Capture the cell that displays the provided text and extract its [X, Y] central coordinate. 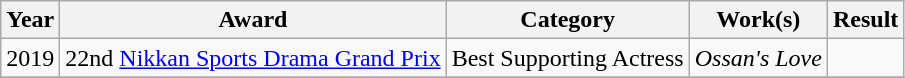
Category [568, 20]
2019 [30, 58]
22nd Nikkan Sports Drama Grand Prix [253, 58]
Best Supporting Actress [568, 58]
Award [253, 20]
Work(s) [758, 20]
Result [865, 20]
Ossan's Love [758, 58]
Year [30, 20]
